Determine the [X, Y] coordinate at the center of the cell enclosing the given text.  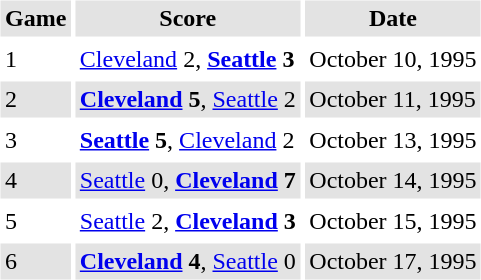
October 10, 1995 [393, 59]
October 17, 1995 [393, 262]
October 14, 1995 [393, 180]
October 11, 1995 [393, 100]
October 13, 1995 [393, 140]
Cleveland 5, Seattle 2 [188, 100]
Cleveland 4, Seattle 0 [188, 262]
Date [393, 18]
Score [188, 18]
Game [35, 18]
Seattle 5, Cleveland 2 [188, 140]
Cleveland 2, Seattle 3 [188, 59]
Seattle 2, Cleveland 3 [188, 221]
5 [35, 221]
3 [35, 140]
October 15, 1995 [393, 221]
6 [35, 262]
4 [35, 180]
Seattle 0, Cleveland 7 [188, 180]
1 [35, 59]
2 [35, 100]
